Extract the [X, Y] coordinate from the center of the cell holding the provided text.  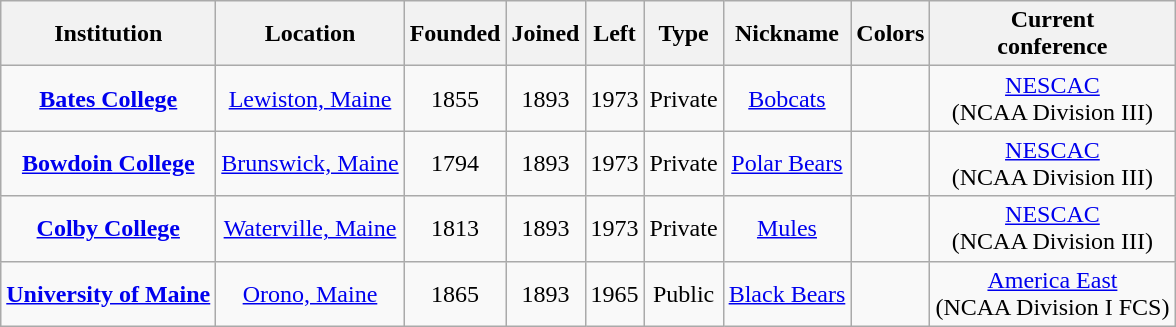
Location [310, 34]
Lewiston, Maine [310, 98]
Waterville, Maine [310, 228]
Bowdoin College [108, 164]
University of Maine [108, 294]
Currentconference [1052, 34]
America East(NCAA Division I FCS) [1052, 294]
Bates College [108, 98]
Black Bears [787, 294]
Colors [890, 34]
Colby College [108, 228]
1965 [614, 294]
Nickname [787, 34]
1865 [455, 294]
1855 [455, 98]
Polar Bears [787, 164]
1794 [455, 164]
Public [684, 294]
1813 [455, 228]
Brunswick, Maine [310, 164]
Mules [787, 228]
Bobcats [787, 98]
Type [684, 34]
Left [614, 34]
Joined [546, 34]
Institution [108, 34]
Orono, Maine [310, 294]
Founded [455, 34]
